Locate the cell with the specified text and output its (X, Y) center coordinate. 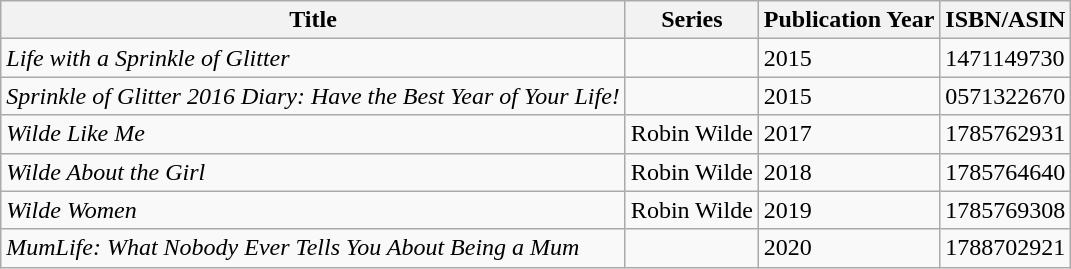
1788702921 (1006, 248)
1785764640 (1006, 172)
1471149730 (1006, 58)
1785769308 (1006, 210)
Series (692, 20)
Title (314, 20)
Wilde About the Girl (314, 172)
0571322670 (1006, 96)
Publication Year (849, 20)
1785762931 (1006, 134)
Life with a Sprinkle of Glitter (314, 58)
2019 (849, 210)
2017 (849, 134)
Wilde Women (314, 210)
Wilde Like Me (314, 134)
Sprinkle of Glitter 2016 Diary: Have the Best Year of Your Life! (314, 96)
2018 (849, 172)
MumLife: What Nobody Ever Tells You About Being a Mum (314, 248)
ISBN/ASIN (1006, 20)
2020 (849, 248)
